From the cell containing the given text, extract its center point as [x, y] coordinate. 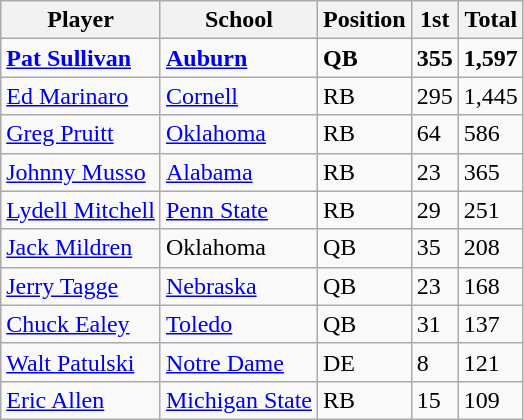
Player [81, 20]
Alabama [238, 172]
64 [434, 134]
295 [434, 96]
208 [490, 248]
Ed Marinaro [81, 96]
Total [490, 20]
Johnny Musso [81, 172]
Jack Mildren [81, 248]
121 [490, 362]
109 [490, 400]
8 [434, 362]
Jerry Tagge [81, 286]
251 [490, 210]
31 [434, 324]
Chuck Ealey [81, 324]
Cornell [238, 96]
15 [434, 400]
Walt Patulski [81, 362]
29 [434, 210]
365 [490, 172]
586 [490, 134]
168 [490, 286]
Nebraska [238, 286]
Lydell Mitchell [81, 210]
Notre Dame [238, 362]
1,597 [490, 58]
School [238, 20]
Greg Pruitt [81, 134]
Pat Sullivan [81, 58]
355 [434, 58]
35 [434, 248]
Auburn [238, 58]
Michigan State [238, 400]
Position [364, 20]
137 [490, 324]
Penn State [238, 210]
Eric Allen [81, 400]
1st [434, 20]
1,445 [490, 96]
Toledo [238, 324]
DE [364, 362]
